Extract the (X, Y) coordinate from the center of the cell holding the provided text.  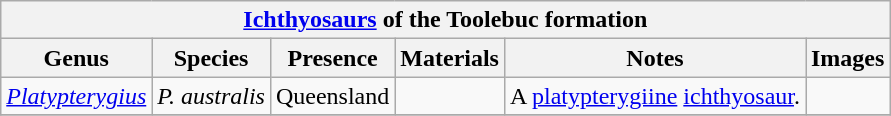
Materials (450, 58)
A platypterygiine ichthyosaur. (654, 96)
Species (212, 58)
Queensland (332, 96)
Presence (332, 58)
Genus (76, 58)
Notes (654, 58)
P. australis (212, 96)
Ichthyosaurs of the Toolebuc formation (446, 20)
Images (848, 58)
Platypterygius (76, 96)
